Detect which cell encompasses the target text, then output its (X, Y) center coordinate. 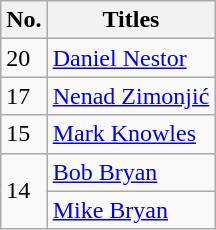
Titles (131, 20)
Nenad Zimonjić (131, 96)
Mike Bryan (131, 210)
Daniel Nestor (131, 58)
17 (24, 96)
20 (24, 58)
No. (24, 20)
Bob Bryan (131, 172)
14 (24, 191)
15 (24, 134)
Mark Knowles (131, 134)
